Identify which cell holds the provided text, then report its [X, Y] central coordinate. 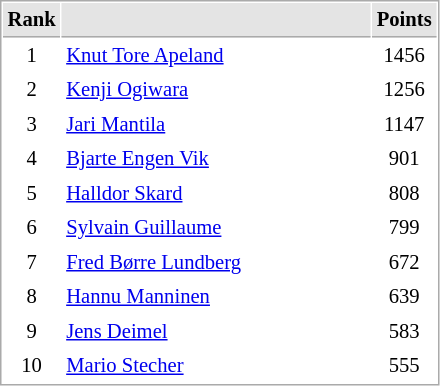
Knut Tore Apeland [216, 56]
5 [32, 194]
9 [32, 332]
Jari Mantila [216, 124]
1 [32, 56]
Kenji Ogiwara [216, 90]
1456 [404, 56]
1256 [404, 90]
901 [404, 158]
8 [32, 296]
4 [32, 158]
2 [32, 90]
555 [404, 366]
672 [404, 262]
583 [404, 332]
Fred Børre Lundberg [216, 262]
3 [32, 124]
Rank [32, 20]
Mario Stecher [216, 366]
Hannu Manninen [216, 296]
1147 [404, 124]
Points [404, 20]
799 [404, 228]
10 [32, 366]
Halldor Skard [216, 194]
7 [32, 262]
Jens Deimel [216, 332]
6 [32, 228]
808 [404, 194]
Sylvain Guillaume [216, 228]
639 [404, 296]
Bjarte Engen Vik [216, 158]
